Identify which cell holds the provided text, then report its (X, Y) central coordinate. 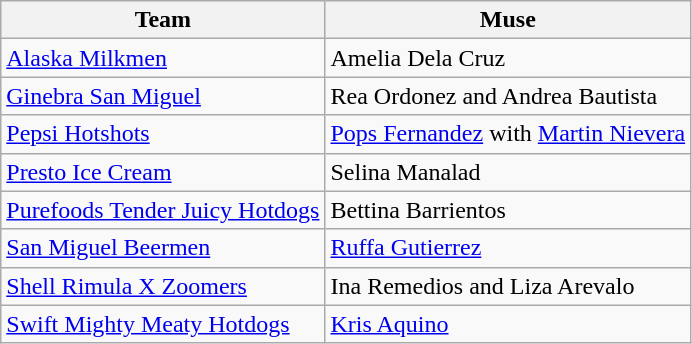
Rea Ordonez and Andrea Bautista (508, 96)
Ina Remedios and Liza Arevalo (508, 286)
Amelia Dela Cruz (508, 58)
Swift Mighty Meaty Hotdogs (163, 324)
Team (163, 20)
Pepsi Hotshots (163, 134)
Ginebra San Miguel (163, 96)
Bettina Barrientos (508, 210)
Muse (508, 20)
Kris Aquino (508, 324)
Ruffa Gutierrez (508, 248)
Presto Ice Cream (163, 172)
Purefoods Tender Juicy Hotdogs (163, 210)
Pops Fernandez with Martin Nievera (508, 134)
Shell Rimula X Zoomers (163, 286)
Alaska Milkmen (163, 58)
Selina Manalad (508, 172)
San Miguel Beermen (163, 248)
